Scan for the cell matching the given text and deliver its (x, y) coordinate at center. 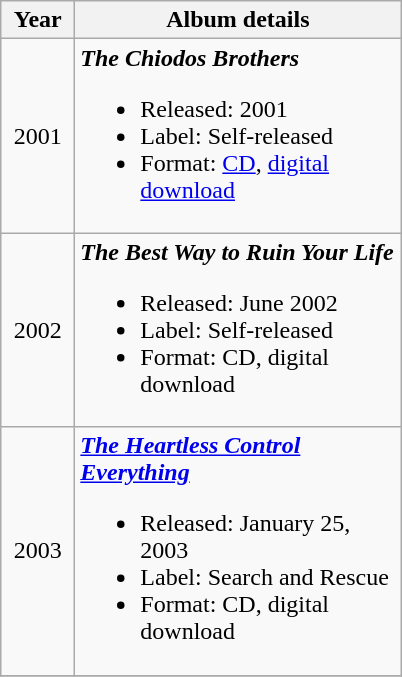
The Best Way to Ruin Your LifeReleased: June 2002Label: Self-releasedFormat: CD, digital download (238, 330)
The Heartless Control EverythingReleased: January 25, 2003Label: Search and RescueFormat: CD, digital download (238, 551)
The Chiodos BrothersReleased: 2001Label: Self-releasedFormat: CD, digital download (238, 136)
2003 (38, 551)
Album details (238, 20)
Year (38, 20)
2002 (38, 330)
2001 (38, 136)
